Determine the (x, y) coordinate at the center of the cell enclosing the given text.  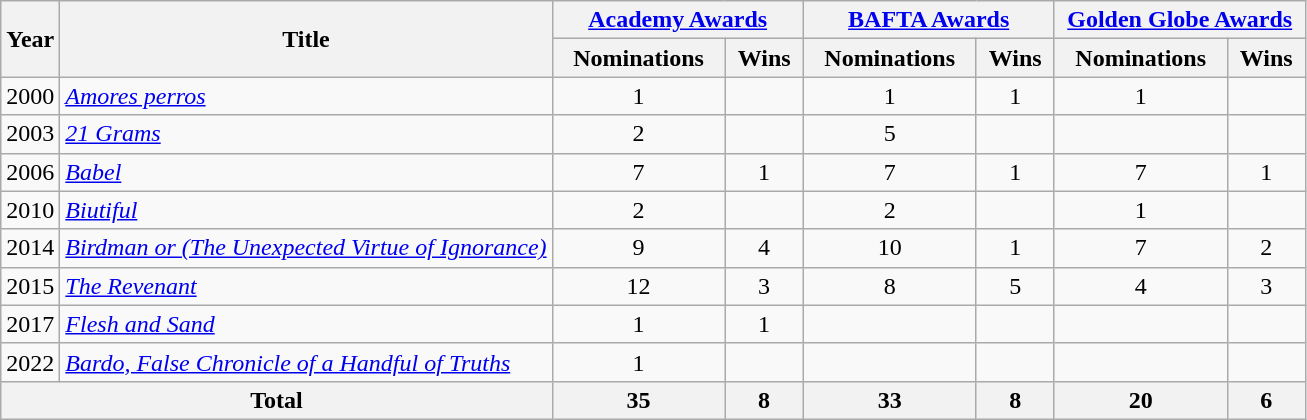
2015 (30, 286)
20 (1140, 400)
35 (638, 400)
21 Grams (306, 134)
Year (30, 39)
2000 (30, 96)
Academy Awards (678, 20)
Title (306, 39)
2017 (30, 324)
12 (638, 286)
Babel (306, 172)
2010 (30, 210)
2014 (30, 248)
6 (1266, 400)
33 (890, 400)
BAFTA Awards (928, 20)
Birdman or (The Unexpected Virtue of Ignorance) (306, 248)
Bardo, False Chronicle of a Handful of Truths (306, 362)
Amores perros (306, 96)
9 (638, 248)
Flesh and Sand (306, 324)
Biutiful (306, 210)
2022 (30, 362)
Golden Globe Awards (1180, 20)
2003 (30, 134)
Total (276, 400)
10 (890, 248)
The Revenant (306, 286)
2006 (30, 172)
